Extract the (X, Y) coordinate from the center of the cell holding the provided text.  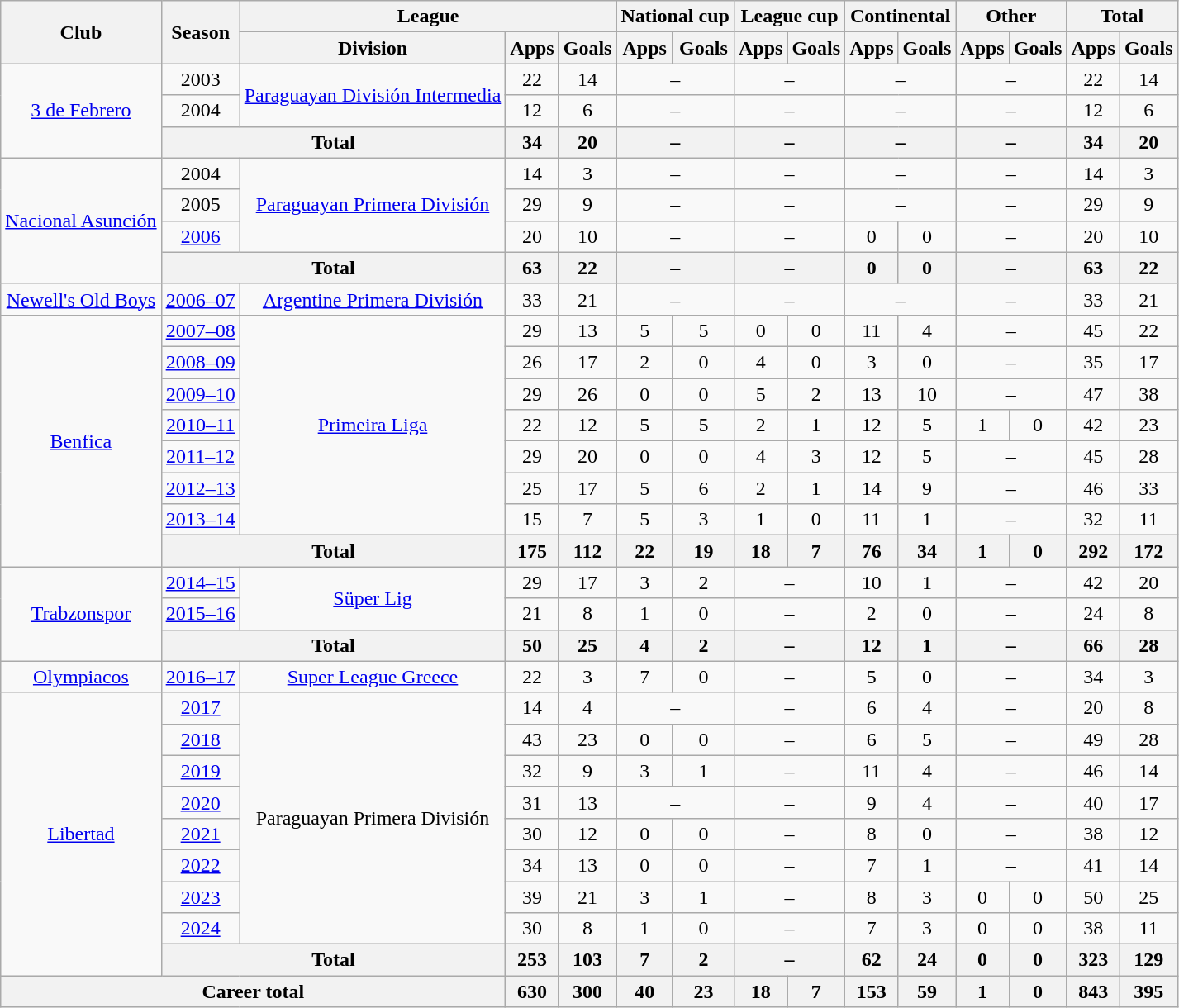
19 (703, 551)
66 (1093, 645)
Club (81, 32)
Super League Greece (373, 677)
League cup (789, 17)
Olympiacos (81, 677)
292 (1093, 551)
59 (927, 991)
National cup (675, 17)
Argentine Primera División (373, 299)
103 (587, 960)
Career total (253, 991)
3 de Febrero (81, 111)
Continental (901, 17)
Other (1011, 17)
2023 (200, 896)
129 (1148, 960)
2013–14 (200, 520)
Libertad (81, 834)
175 (532, 551)
112 (587, 551)
35 (1093, 362)
2011–12 (200, 457)
2021 (200, 834)
31 (532, 802)
323 (1093, 960)
2017 (200, 708)
2007–08 (200, 330)
2010–11 (200, 426)
Benfica (81, 440)
Division (373, 48)
Season (200, 32)
Trabzonspor (81, 614)
Newell's Old Boys (81, 299)
300 (587, 991)
395 (1148, 991)
2009–10 (200, 394)
2020 (200, 802)
253 (532, 960)
2016–17 (200, 677)
2006 (200, 236)
2008–09 (200, 362)
2006–07 (200, 299)
843 (1093, 991)
76 (872, 551)
Süper Lig (373, 598)
2003 (200, 79)
2015–16 (200, 614)
39 (532, 896)
Paraguayan División Intermedia (373, 95)
49 (1093, 739)
2012–13 (200, 488)
41 (1093, 865)
2005 (200, 205)
2022 (200, 865)
2014–15 (200, 582)
43 (532, 739)
2024 (200, 929)
Primeira Liga (373, 425)
47 (1093, 394)
2018 (200, 739)
153 (872, 991)
630 (532, 991)
League (428, 17)
2019 (200, 771)
172 (1148, 551)
Nacional Asunción (81, 221)
15 (532, 520)
62 (872, 960)
